Determine the (X, Y) coordinate at the center of the cell enclosing the given text.  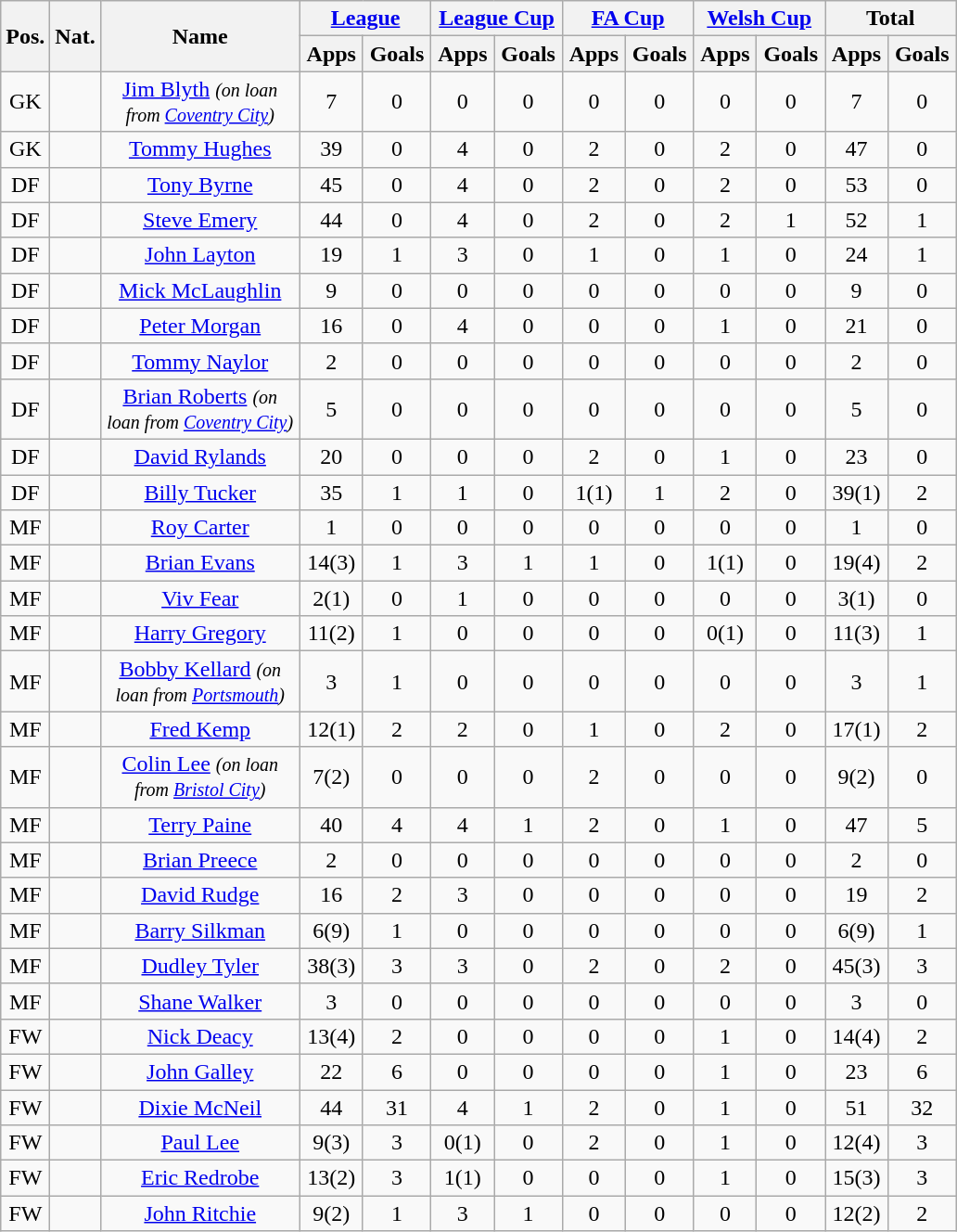
Tommy Hughes (200, 149)
Shane Walker (200, 1001)
David Rudge (200, 895)
11(2) (331, 634)
Billy Tucker (200, 493)
14(4) (857, 1036)
Jim Blyth (on loan from Coventry City) (200, 102)
7(2) (331, 777)
45 (331, 185)
31 (397, 1107)
Nick Deacy (200, 1036)
John Layton (200, 255)
12(2) (857, 1213)
FA Cup (628, 19)
22 (331, 1072)
Dixie McNeil (200, 1107)
Nat. (75, 36)
40 (331, 825)
45(3) (857, 966)
Name (200, 36)
League (365, 19)
3(1) (857, 598)
John Galley (200, 1072)
39(1) (857, 493)
Brian Roberts (on loan from Coventry City) (200, 408)
32 (922, 1107)
Paul Lee (200, 1143)
Harry Gregory (200, 634)
53 (857, 185)
Brian Preece (200, 860)
League Cup (497, 19)
20 (331, 456)
Welsh Cup (759, 19)
Brian Evans (200, 563)
John Ritchie (200, 1213)
51 (857, 1107)
14(3) (331, 563)
38(3) (331, 966)
39 (331, 149)
Eric Redrobe (200, 1178)
11(3) (857, 634)
Tommy Naylor (200, 361)
David Rylands (200, 456)
12(1) (331, 729)
17(1) (857, 729)
Peter Morgan (200, 326)
Terry Paine (200, 825)
Fred Kemp (200, 729)
Roy Carter (200, 528)
2(1) (331, 598)
Total (891, 19)
Tony Byrne (200, 185)
12(4) (857, 1143)
21 (857, 326)
Barry Silkman (200, 930)
Colin Lee (on loan from Bristol City) (200, 777)
9(3) (331, 1143)
15(3) (857, 1178)
13(4) (331, 1036)
Bobby Kellard (on loan from Portsmouth) (200, 681)
13(2) (331, 1178)
Dudley Tyler (200, 966)
Pos. (26, 36)
Viv Fear (200, 598)
24 (857, 255)
19(4) (857, 563)
Mick McLaughlin (200, 290)
35 (331, 493)
Steve Emery (200, 220)
52 (857, 220)
